Find where the given text appears and provide that cell's center as (x, y) coordinate. 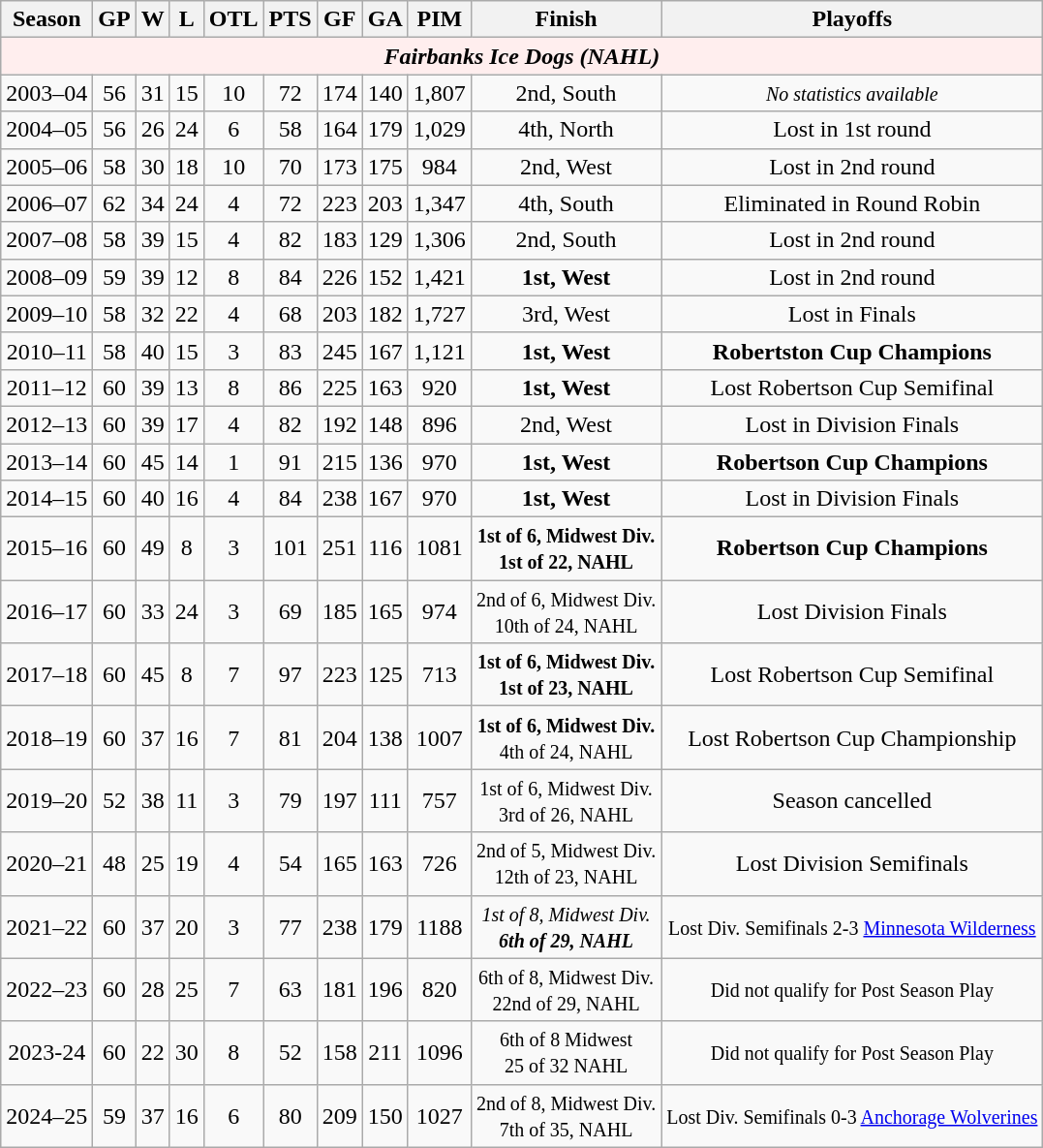
2010–11 (46, 351)
225 (339, 388)
Lost in 1st round (852, 130)
2018–19 (46, 738)
11 (186, 800)
2015–16 (46, 548)
1027 (440, 1116)
136 (385, 462)
2003–04 (46, 93)
Lost Div. Semifinals 0-3 Anchorage Wolverines (852, 1116)
38 (153, 800)
974 (440, 612)
182 (385, 314)
158 (339, 1052)
1st of 6, Midwest Div.1st of 23, NAHL (566, 674)
1,347 (440, 203)
Lost Robertson Cup Championship (852, 738)
164 (339, 130)
81 (291, 738)
2nd of 6, Midwest Div.10th of 24, NAHL (566, 612)
1081 (440, 548)
101 (291, 548)
80 (291, 1116)
820 (440, 990)
69 (291, 612)
19 (186, 864)
138 (385, 738)
Finish (566, 19)
48 (114, 864)
173 (339, 167)
757 (440, 800)
1096 (440, 1052)
Lost Division Finals (852, 612)
77 (291, 926)
211 (385, 1052)
83 (291, 351)
Robertston Cup Champions (852, 351)
245 (339, 351)
54 (291, 864)
Eliminated in Round Robin (852, 203)
91 (291, 462)
1,807 (440, 93)
12 (186, 277)
2016–17 (46, 612)
34 (153, 203)
GA (385, 19)
Lost Div. Semifinals 2-3 Minnesota Wilderness (852, 926)
1,121 (440, 351)
Season cancelled (852, 800)
2nd of 8, Midwest Div.7th of 35, NAHL (566, 1116)
251 (339, 548)
97 (291, 674)
2nd of 5, Midwest Div.12th of 23, NAHL (566, 864)
2023-24 (46, 1052)
1 (233, 462)
62 (114, 203)
1st of 6, Midwest Div.3rd of 26, NAHL (566, 800)
197 (339, 800)
920 (440, 388)
63 (291, 990)
2007–08 (46, 240)
Lost Division Semifinals (852, 864)
2008–09 (46, 277)
204 (339, 738)
49 (153, 548)
713 (440, 674)
111 (385, 800)
140 (385, 93)
209 (339, 1116)
1,306 (440, 240)
6th of 8 Midwest25 of 32 NAHL (566, 1052)
2019–20 (46, 800)
6th of 8, Midwest Div.22nd of 29, NAHL (566, 990)
2009–10 (46, 314)
2022–23 (46, 990)
18 (186, 167)
185 (339, 612)
150 (385, 1116)
L (186, 19)
20 (186, 926)
2004–05 (46, 130)
13 (186, 388)
896 (440, 424)
No statistics available (852, 93)
14 (186, 462)
86 (291, 388)
152 (385, 277)
125 (385, 674)
1st of 6, Midwest Div.4th of 24, NAHL (566, 738)
PTS (291, 19)
79 (291, 800)
2005–06 (46, 167)
33 (153, 612)
2017–18 (46, 674)
148 (385, 424)
226 (339, 277)
2020–21 (46, 864)
1188 (440, 926)
Lost in Finals (852, 314)
26 (153, 130)
181 (339, 990)
2021–22 (46, 926)
1st of 6, Midwest Div.1st of 22, NAHL (566, 548)
215 (339, 462)
GF (339, 19)
17 (186, 424)
31 (153, 93)
116 (385, 548)
2014–15 (46, 499)
Fairbanks Ice Dogs (NAHL) (522, 56)
4th, South (566, 203)
W (153, 19)
2013–14 (46, 462)
3rd, West (566, 314)
1,421 (440, 277)
32 (153, 314)
174 (339, 93)
129 (385, 240)
726 (440, 864)
192 (339, 424)
Season (46, 19)
70 (291, 167)
183 (339, 240)
2024–25 (46, 1116)
Playoffs (852, 19)
2012–13 (46, 424)
4th, North (566, 130)
68 (291, 314)
PIM (440, 19)
1007 (440, 738)
OTL (233, 19)
2011–12 (46, 388)
196 (385, 990)
28 (153, 990)
1st of 8, Midwest Div.6th of 29, NAHL (566, 926)
984 (440, 167)
2006–07 (46, 203)
175 (385, 167)
1,727 (440, 314)
1,029 (440, 130)
GP (114, 19)
